For the text-containing cell, return its midpoint in [x, y] coordinate format. 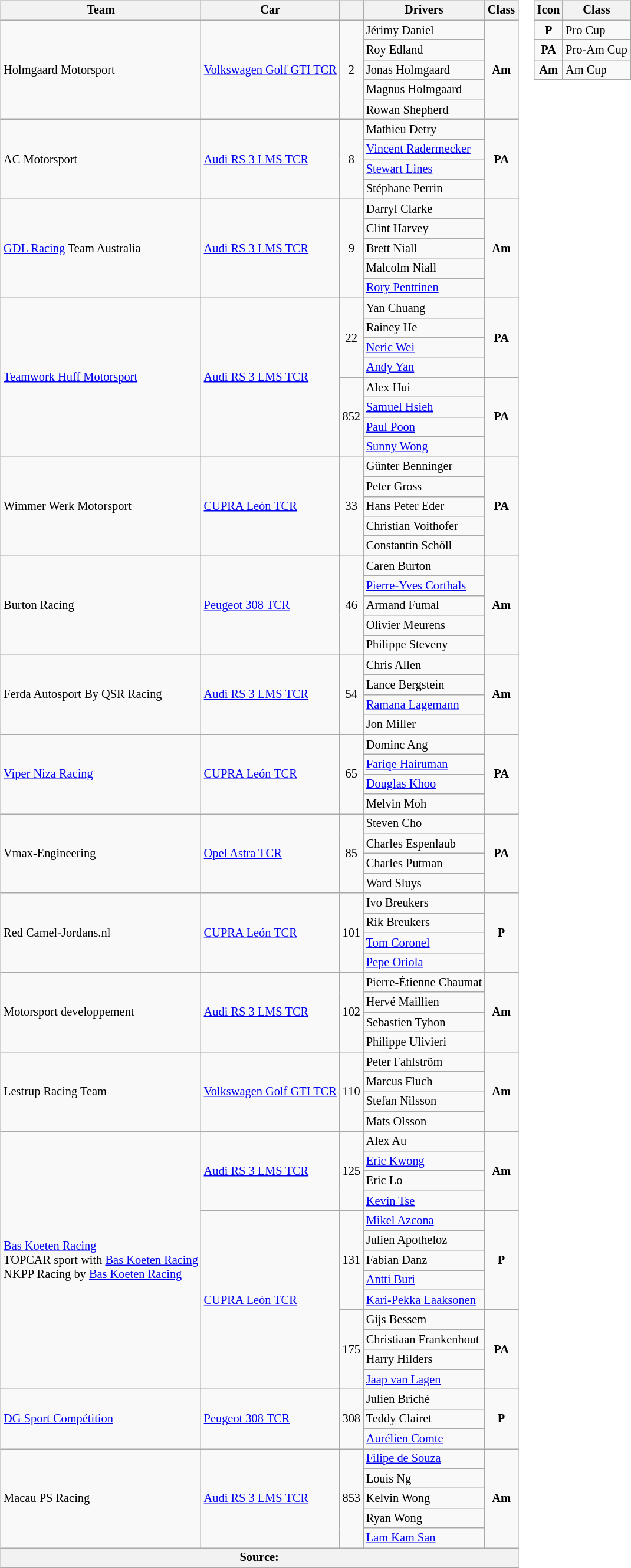
Marcus Fluch [424, 1082]
Jon Miller [424, 724]
54 [351, 694]
Darryl Clarke [424, 209]
Icon [548, 11]
Vincent Radermecker [424, 149]
Melvin Moh [424, 804]
Rowan Shepherd [424, 110]
Mats Olsson [424, 1121]
175 [351, 1350]
Jaap van Lagen [424, 1379]
Rik Breukers [424, 923]
Holmgaard Motorsport [100, 70]
2 [351, 70]
Clint Harvey [424, 229]
110 [351, 1092]
Tom Coronel [424, 943]
Stewart Lines [424, 169]
Rainey He [424, 328]
Burton Racing [100, 605]
9 [351, 248]
Teamwork Huff Motorsport [100, 377]
Rory Penttinen [424, 288]
Ivo Breukers [424, 903]
Opel Astra TCR [270, 854]
Jonas Holmgaard [424, 70]
Antti Buri [424, 1280]
Bas Koeten Racing TOPCAR sport with Bas Koeten Racing NKPP Racing by Bas Koeten Racing [100, 1260]
Günter Benninger [424, 467]
Pro Cup [596, 30]
Ryan Wong [424, 1518]
Filipe de Souza [424, 1459]
Lestrup Racing Team [100, 1092]
131 [351, 1260]
Kelvin Wong [424, 1498]
Aurélien Comte [424, 1439]
Louis Ng [424, 1478]
Lam Kam San [424, 1538]
Peter Fahlström [424, 1062]
Christiaan Frankenhout [424, 1340]
Charles Putman [424, 864]
Pierre-Étienne Chaumat [424, 983]
Ferda Autosport By QSR Racing [100, 694]
Charles Espenlaub [424, 844]
Julien Briché [424, 1399]
Team [100, 11]
Alex Hui [424, 387]
Fariqe Hairuman [424, 765]
308 [351, 1419]
85 [351, 854]
Olivier Meurens [424, 625]
Ward Sluys [424, 884]
Paul Poon [424, 427]
Red Camel-Jordans.nl [100, 933]
Jérimy Daniel [424, 30]
Caren Burton [424, 566]
Samuel Hsieh [424, 407]
852 [351, 417]
Wimmer Werk Motorsport [100, 506]
Macau PS Racing [100, 1498]
Dominc Ang [424, 745]
Car [270, 11]
Steven Cho [424, 824]
Mathieu Detry [424, 130]
Pepe Oriola [424, 963]
Kari-Pekka Laaksonen [424, 1300]
Teddy Clairet [424, 1419]
Source: [259, 1558]
Constantin Schöll [424, 546]
Malcolm Niall [424, 268]
Pierre-Yves Corthals [424, 586]
Pro-Am Cup [596, 50]
Stefan Nilsson [424, 1102]
Brett Niall [424, 249]
Armand Fumal [424, 605]
Alex Au [424, 1141]
Yan Chuang [424, 308]
Roy Edland [424, 50]
Eric Kwong [424, 1161]
Chris Allen [424, 665]
102 [351, 1013]
Sebastien Tyhon [424, 1022]
125 [351, 1171]
22 [351, 337]
853 [351, 1498]
Kevin Tse [424, 1201]
Am Cup [596, 70]
8 [351, 159]
Peter Gross [424, 486]
101 [351, 933]
Fabian Danz [424, 1260]
Hans Peter Eder [424, 506]
Vmax-Engineering [100, 854]
Sunny Wong [424, 447]
Lance Bergstein [424, 685]
Christian Voithofer [424, 526]
DG Sport Compétition [100, 1419]
Magnus Holmgaard [424, 90]
Drivers [424, 11]
Hervé Maillien [424, 1002]
Harry Hilders [424, 1359]
Viper Niza Racing [100, 775]
65 [351, 775]
46 [351, 605]
33 [351, 506]
Eric Lo [424, 1181]
Ramana Lagemann [424, 705]
Motorsport developpement [100, 1013]
AC Motorsport [100, 159]
Philippe Ulivieri [424, 1042]
Andy Yan [424, 367]
Douglas Khoo [424, 784]
Gijs Bessem [424, 1320]
Mikel Azcona [424, 1221]
Julien Apotheloz [424, 1240]
Stéphane Perrin [424, 189]
Neric Wei [424, 348]
Philippe Steveny [424, 645]
GDL Racing Team Australia [100, 248]
